Find where the given text appears and provide that cell's center as (x, y) coordinate. 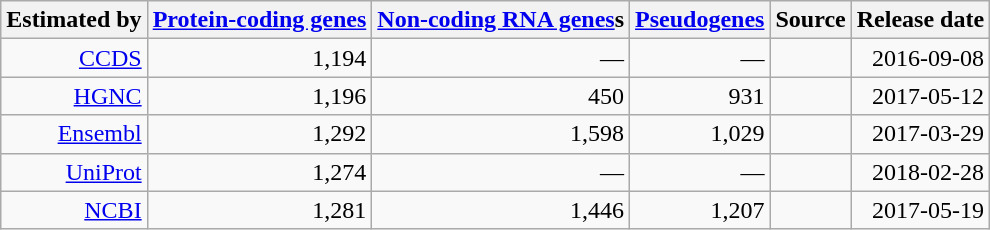
Non-coding RNA geness (501, 20)
2017-05-19 (920, 210)
1,274 (260, 172)
1,281 (260, 210)
Ensembl (74, 134)
Source (810, 20)
1,207 (700, 210)
NCBI (74, 210)
HGNC (74, 96)
Estimated by (74, 20)
450 (501, 96)
2016-09-08 (920, 58)
2018-02-28 (920, 172)
1,446 (501, 210)
1,292 (260, 134)
2017-03-29 (920, 134)
1,029 (700, 134)
UniProt (74, 172)
1,598 (501, 134)
Release date (920, 20)
931 (700, 96)
2017-05-12 (920, 96)
Protein-coding genes (260, 20)
CCDS (74, 58)
Pseudogenes (700, 20)
1,194 (260, 58)
1,196 (260, 96)
